Return [X, Y] of the center of cell containing provided text 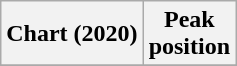
Peakposition [189, 34]
Chart (2020) [72, 34]
